From the cell containing the given text, extract its center point as [X, Y] coordinate. 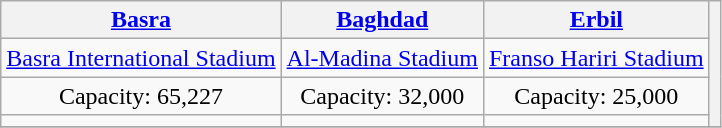
Capacity: 32,000 [382, 96]
Erbil [596, 20]
Capacity: 25,000 [596, 96]
Franso Hariri Stadium [596, 58]
Basra [141, 20]
Basra International Stadium [141, 58]
Baghdad [382, 20]
Al-Madina Stadium [382, 58]
Capacity: 65,227 [141, 96]
